Provide the [x, y] coordinate of the cell's center where the given text is located.  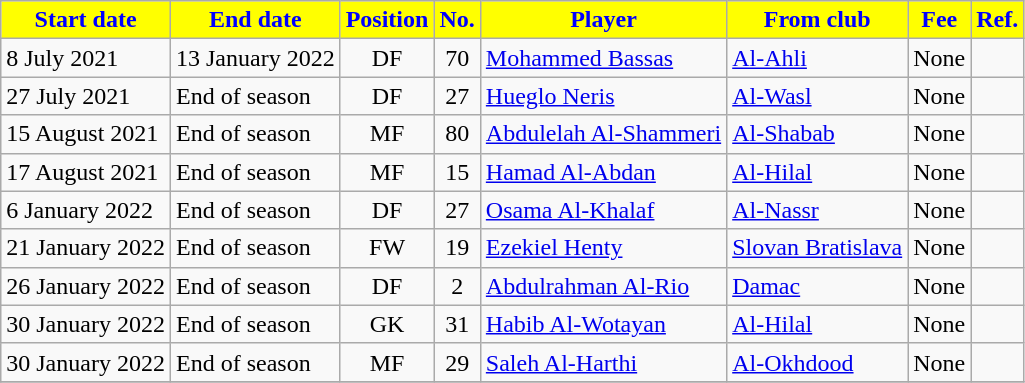
Abdulelah Al-Shammeri [603, 134]
70 [457, 58]
Hamad Al-Abdan [603, 172]
Ref. [998, 20]
Al-Nassr [818, 210]
29 [457, 362]
Damac [818, 286]
Slovan Bratislava [818, 248]
GK [387, 324]
Hueglo Neris [603, 96]
Saleh Al-Harthi [603, 362]
Mohammed Bassas [603, 58]
End date [255, 20]
Abdulrahman Al-Rio [603, 286]
No. [457, 20]
Al-Ahli [818, 58]
15 August 2021 [86, 134]
6 January 2022 [86, 210]
From club [818, 20]
Start date [86, 20]
13 January 2022 [255, 58]
17 August 2021 [86, 172]
31 [457, 324]
Fee [940, 20]
Al-Shabab [818, 134]
Position [387, 20]
Player [603, 20]
27 July 2021 [86, 96]
Al-Wasl [818, 96]
26 January 2022 [86, 286]
8 July 2021 [86, 58]
Osama Al-Khalaf [603, 210]
2 [457, 286]
80 [457, 134]
FW [387, 248]
15 [457, 172]
19 [457, 248]
Ezekiel Henty [603, 248]
Al-Okhdood [818, 362]
21 January 2022 [86, 248]
Habib Al-Wotayan [603, 324]
